Capture the cell that displays the provided text and extract its [X, Y] central coordinate. 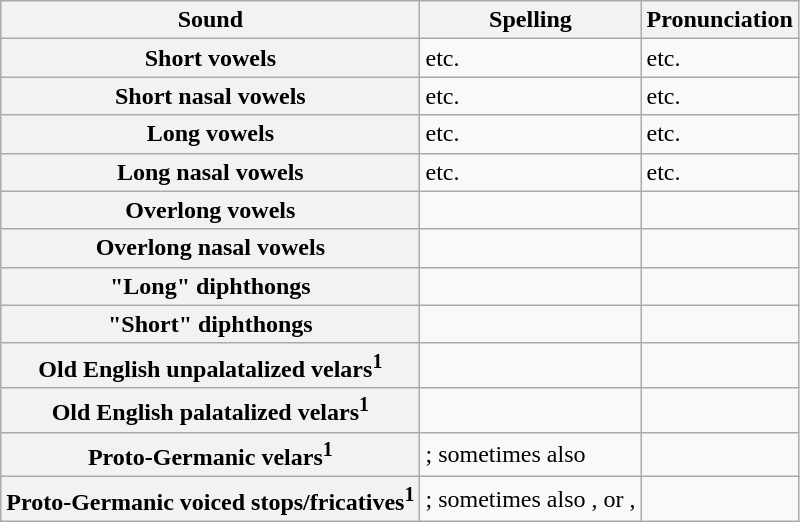
Spelling [530, 20]
"Short" diphthongs [210, 324]
"Long" diphthongs [210, 286]
Long nasal vowels [210, 172]
Proto-Germanic voiced stops/fricatives1 [210, 500]
Overlong vowels [210, 210]
Overlong nasal vowels [210, 248]
; sometimes also [530, 454]
Long vowels [210, 134]
Sound [210, 20]
Short vowels [210, 58]
Short nasal vowels [210, 96]
Old English unpalatalized velars1 [210, 366]
Proto-Germanic velars1 [210, 454]
; sometimes also , or , [530, 500]
Old English palatalized velars1 [210, 410]
Pronunciation [720, 20]
